Locate the cell with the specified text and output its (X, Y) center coordinate. 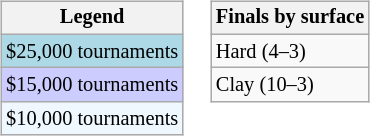
$15,000 tournaments (92, 85)
Clay (10–3) (290, 85)
$10,000 tournaments (92, 119)
Finals by surface (290, 18)
Legend (92, 18)
Hard (4–3) (290, 51)
$25,000 tournaments (92, 51)
